Search for the cell housing the specified text and yield its (x, y) center coordinate. 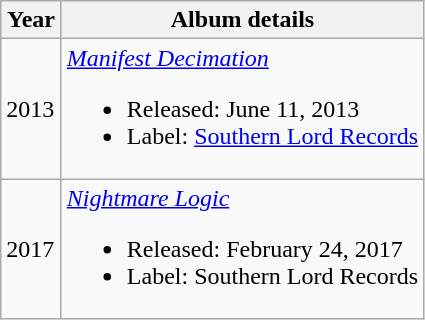
Nightmare LogicReleased: February 24, 2017Label: Southern Lord Records (242, 249)
2013 (32, 109)
Year (32, 20)
Manifest DecimationReleased: June 11, 2013Label: Southern Lord Records (242, 109)
2017 (32, 249)
Album details (242, 20)
